For the text-containing cell, return its midpoint in (X, Y) coordinate format. 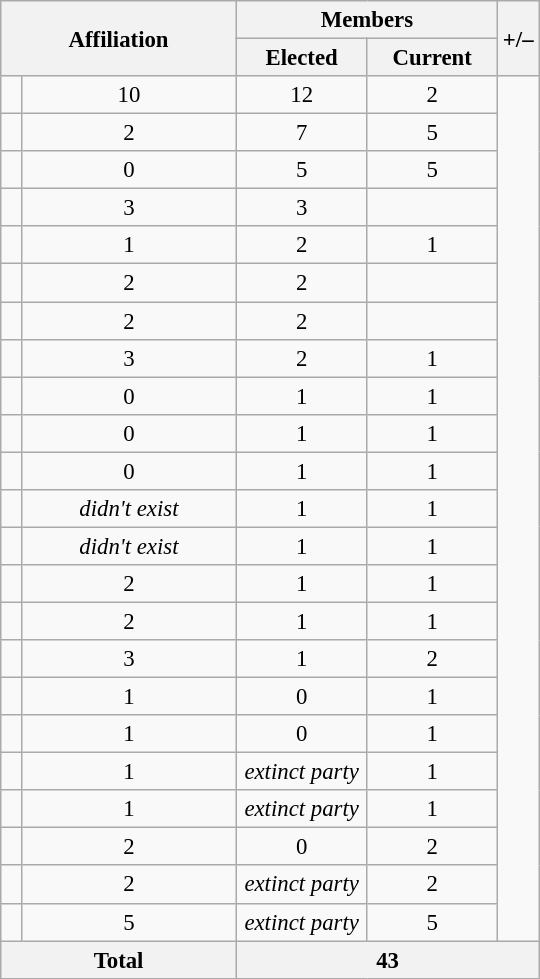
12 (302, 95)
43 (387, 960)
Total (119, 960)
7 (302, 133)
+/– (518, 38)
Members (366, 20)
10 (128, 95)
Elected (302, 58)
Affiliation (119, 38)
Current (432, 58)
